Find where the given text appears and provide that cell's center as (X, Y) coordinate. 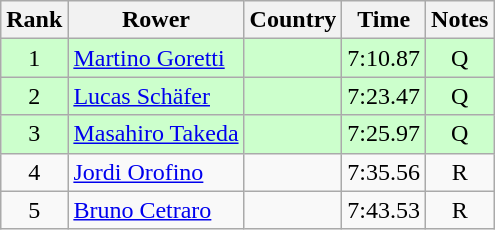
3 (34, 134)
7:23.47 (384, 96)
Lucas Schäfer (156, 96)
Jordi Orofino (156, 172)
Bruno Cetraro (156, 210)
Rank (34, 20)
Time (384, 20)
2 (34, 96)
Country (293, 20)
7:43.53 (384, 210)
7:10.87 (384, 58)
7:35.56 (384, 172)
Rower (156, 20)
5 (34, 210)
Notes (460, 20)
1 (34, 58)
7:25.97 (384, 134)
Martino Goretti (156, 58)
4 (34, 172)
Masahiro Takeda (156, 134)
